For the text-containing cell, return its midpoint in (x, y) coordinate format. 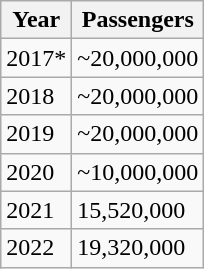
2017* (36, 58)
~10,000,000 (138, 172)
15,520,000 (138, 210)
2022 (36, 248)
2018 (36, 96)
2020 (36, 172)
2021 (36, 210)
Year (36, 20)
2019 (36, 134)
19,320,000 (138, 248)
Passengers (138, 20)
